Identify which cell holds the provided text, then report its [X, Y] central coordinate. 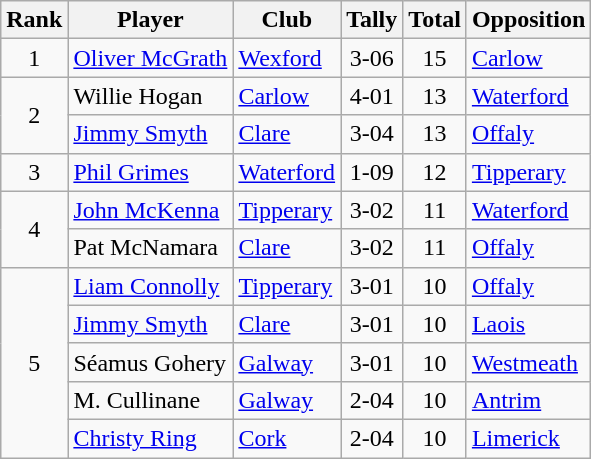
Total [435, 20]
Christy Ring [150, 438]
Laois [528, 324]
Oliver McGrath [150, 58]
Limerick [528, 438]
15 [435, 58]
Wexford [287, 58]
M. Cullinane [150, 400]
2 [34, 115]
Liam Connolly [150, 286]
4-01 [372, 96]
Phil Grimes [150, 172]
Tally [372, 20]
4 [34, 229]
12 [435, 172]
3 [34, 172]
Antrim [528, 400]
Willie Hogan [150, 96]
Rank [34, 20]
Player [150, 20]
1 [34, 58]
Club [287, 20]
Séamus Gohery [150, 362]
3-06 [372, 58]
Westmeath [528, 362]
Opposition [528, 20]
1-09 [372, 172]
5 [34, 362]
Cork [287, 438]
John McKenna [150, 210]
3-04 [372, 134]
Pat McNamara [150, 248]
